Detect which cell encompasses the target text, then output its [x, y] center coordinate. 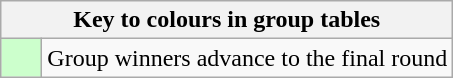
Group winners advance to the final round [248, 58]
Key to colours in group tables [227, 20]
